Identify which cell holds the provided text, then report its [X, Y] central coordinate. 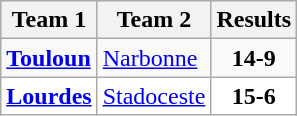
Lourdes [49, 96]
Team 1 [49, 20]
Team 2 [154, 20]
Results [254, 20]
Touloun [49, 58]
14-9 [254, 58]
Narbonne [154, 58]
Stadoceste [154, 96]
15-6 [254, 96]
